Determine the [x, y] coordinate at the center of the cell enclosing the given text.  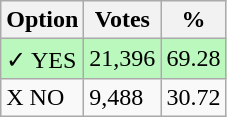
21,396 [122, 59]
9,488 [122, 97]
Votes [122, 20]
69.28 [194, 59]
Option [42, 20]
% [194, 20]
X NO [42, 97]
30.72 [194, 97]
✓ YES [42, 59]
